Scan for the cell matching the given text and deliver its (x, y) coordinate at center. 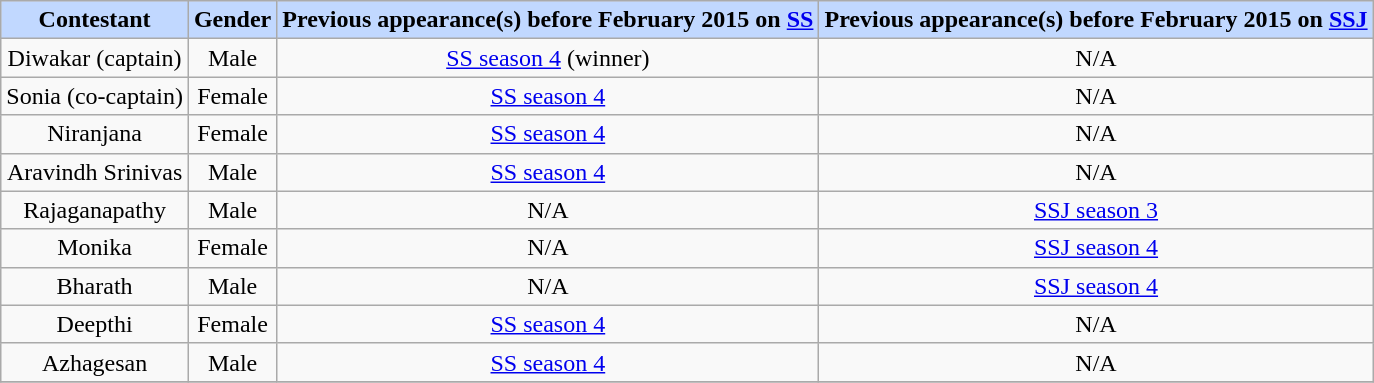
Previous appearance(s) before February 2015 on SSJ (1096, 20)
Azhagesan (95, 362)
Diwakar (captain) (95, 58)
Rajaganapathy (95, 210)
Niranjana (95, 134)
Aravindh Srinivas (95, 172)
Sonia (co-captain) (95, 96)
Monika (95, 248)
Previous appearance(s) before February 2015 on SS (548, 20)
Bharath (95, 286)
Deepthi (95, 324)
SSJ season 3 (1096, 210)
SS season 4 (winner) (548, 58)
Gender (232, 20)
Contestant (95, 20)
